Locate the cell with the specified text and output its (x, y) center coordinate. 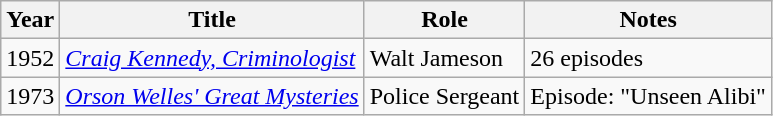
Walt Jameson (444, 58)
Police Sergeant (444, 96)
Orson Welles' Great Mysteries (212, 96)
Title (212, 20)
Craig Kennedy, Criminologist (212, 58)
Episode: "Unseen Alibi" (648, 96)
Year (30, 20)
26 episodes (648, 58)
Notes (648, 20)
Role (444, 20)
1952 (30, 58)
1973 (30, 96)
